Extract the (X, Y) coordinate from the center of the cell holding the provided text.  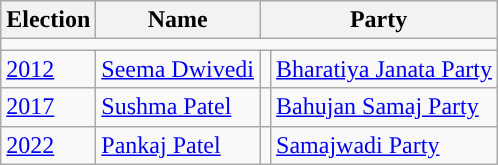
Party (379, 20)
Name (178, 20)
Pankaj Patel (178, 145)
Bharatiya Janata Party (384, 69)
Samajwadi Party (384, 145)
Seema Dwivedi (178, 69)
2017 (48, 107)
2022 (48, 145)
Sushma Patel (178, 107)
2012 (48, 69)
Election (48, 20)
Bahujan Samaj Party (384, 107)
